Search for the cell housing the specified text and yield its (x, y) center coordinate. 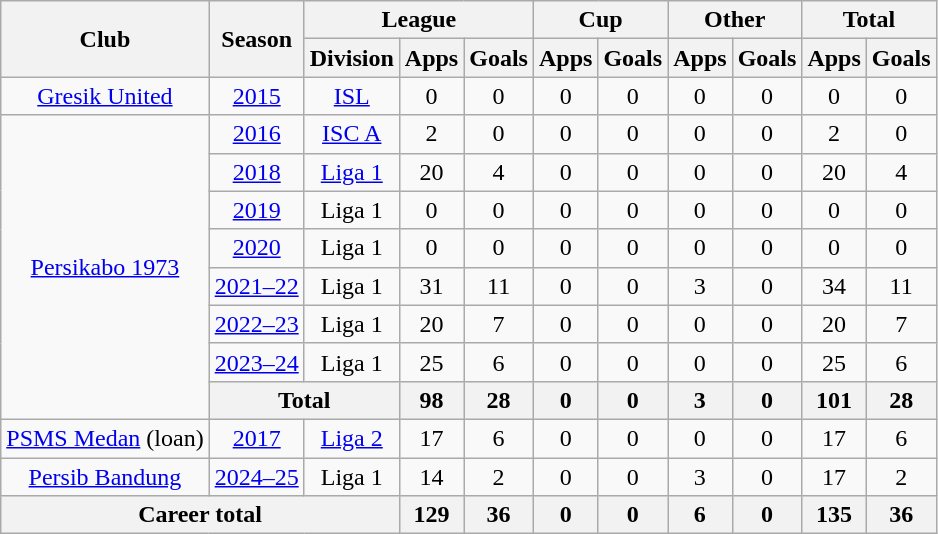
ISL (352, 96)
34 (834, 286)
2017 (256, 438)
2024–25 (256, 477)
2016 (256, 134)
98 (431, 400)
31 (431, 286)
2019 (256, 210)
2020 (256, 248)
PSMS Medan (loan) (105, 438)
Club (105, 39)
2023–24 (256, 362)
Other (735, 20)
2018 (256, 172)
ISC A (352, 134)
Season (256, 39)
101 (834, 400)
Career total (200, 515)
Persikabo 1973 (105, 267)
135 (834, 515)
Cup (600, 20)
Gresik United (105, 96)
2015 (256, 96)
129 (431, 515)
14 (431, 477)
2022–23 (256, 324)
Persib Bandung (105, 477)
League (418, 20)
2021–22 (256, 286)
Liga 2 (352, 438)
Division (352, 58)
